Find where the given text appears and provide that cell's center as (X, Y) coordinate. 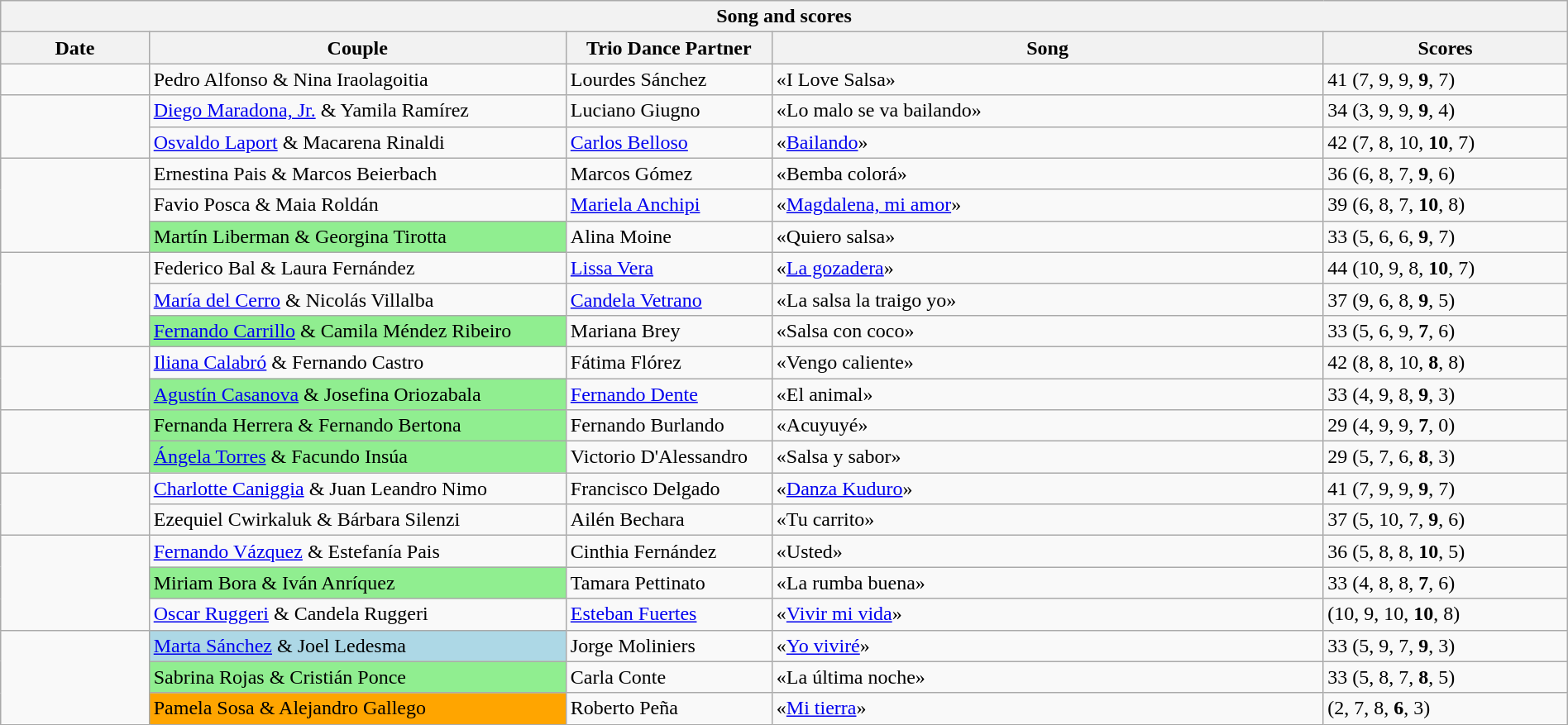
«La rumba buena» (1047, 583)
Diego Maradona, Jr. & Yamila Ramírez (357, 111)
42 (7, 8, 10, 10, 7) (1446, 142)
Fátima Flórez (668, 362)
29 (5, 7, 6, 8, 3) (1446, 457)
33 (4, 8, 8, 7, 6) (1446, 583)
29 (4, 9, 9, 7, 0) (1446, 426)
Fernando Vázquez & Estefanía Pais (357, 551)
36 (6, 8, 7, 9, 6) (1446, 174)
«Salsa con coco» (1047, 331)
Oscar Ruggeri & Candela Ruggeri (357, 614)
Fernando Carrillo & Camila Méndez Ribeiro (357, 331)
Alina Moine (668, 236)
Osvaldo Laport & Macarena Rinaldi (357, 142)
«La gozadera» (1047, 268)
Carla Conte (668, 677)
33 (5, 9, 7, 9, 3) (1446, 646)
Pamela Sosa & Alejandro Gallego (357, 708)
Jorge Moliniers (668, 646)
Victorio D'Alessandro (668, 457)
Miriam Bora & Iván Anríquez (357, 583)
33 (5, 6, 6, 9, 7) (1446, 236)
Lourdes Sánchez (668, 79)
(2, 7, 8, 6, 3) (1446, 708)
Candela Vetrano (668, 299)
«I Love Salsa» (1047, 79)
Charlotte Caniggia & Juan Leandro Nimo (357, 489)
33 (5, 8, 7, 8, 5) (1446, 677)
«Bemba colorá» (1047, 174)
Tamara Pettinato (668, 583)
«La última noche» (1047, 677)
«Salsa y sabor» (1047, 457)
(10, 9, 10, 10, 8) (1446, 614)
42 (8, 8, 10, 8, 8) (1446, 362)
Ángela Torres & Facundo Insúa (357, 457)
«Usted» (1047, 551)
37 (5, 10, 7, 9, 6) (1446, 520)
«Tu carrito» (1047, 520)
34 (3, 9, 9, 9, 4) (1446, 111)
«Yo viviré» (1047, 646)
Mariana Brey (668, 331)
«Quiero salsa» (1047, 236)
«Acuyuyé» (1047, 426)
Trio Dance Partner (668, 48)
Favio Posca & Maia Roldán (357, 205)
37 (9, 6, 8, 9, 5) (1446, 299)
«El animal» (1047, 394)
Ailén Bechara (668, 520)
Marta Sánchez & Joel Ledesma (357, 646)
33 (5, 6, 9, 7, 6) (1446, 331)
Federico Bal & Laura Fernández (357, 268)
44 (10, 9, 8, 10, 7) (1446, 268)
«Vivir mi vida» (1047, 614)
Francisco Delgado (668, 489)
«Mi tierra» (1047, 708)
Mariela Anchipi (668, 205)
Fernando Dente (668, 394)
Marcos Gómez (668, 174)
Scores (1446, 48)
Song and scores (784, 17)
«Lo malo se va bailando» (1047, 111)
Fernanda Herrera & Fernando Bertona (357, 426)
33 (4, 9, 8, 9, 3) (1446, 394)
Luciano Giugno (668, 111)
Sabrina Rojas & Cristián Ponce (357, 677)
Iliana Calabró & Fernando Castro (357, 362)
Esteban Fuertes (668, 614)
Carlos Belloso (668, 142)
Couple (357, 48)
«Danza Kuduro» (1047, 489)
«Vengo caliente» (1047, 362)
Fernando Burlando (668, 426)
Lissa Vera (668, 268)
Cinthia Fernández (668, 551)
Date (74, 48)
«La salsa la traigo yo» (1047, 299)
Roberto Peña (668, 708)
«Magdalena, mi amor» (1047, 205)
María del Cerro & Nicolás Villalba (357, 299)
Martín Liberman & Georgina Tirotta (357, 236)
39 (6, 8, 7, 10, 8) (1446, 205)
Ernestina Pais & Marcos Beierbach (357, 174)
Agustín Casanova & Josefina Oriozabala (357, 394)
Pedro Alfonso & Nina Iraolagoitia (357, 79)
36 (5, 8, 8, 10, 5) (1446, 551)
«Bailando» (1047, 142)
Song (1047, 48)
Ezequiel Cwirkaluk & Bárbara Silenzi (357, 520)
